Scan for the cell matching the given text and deliver its (x, y) coordinate at center. 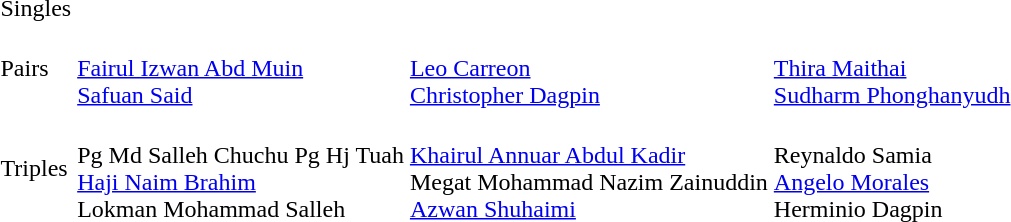
Leo CarreonChristopher Dagpin (588, 68)
Fairul Izwan Abd Muin Safuan Said (241, 68)
